Detect which cell encompasses the target text, then output its [X, Y] center coordinate. 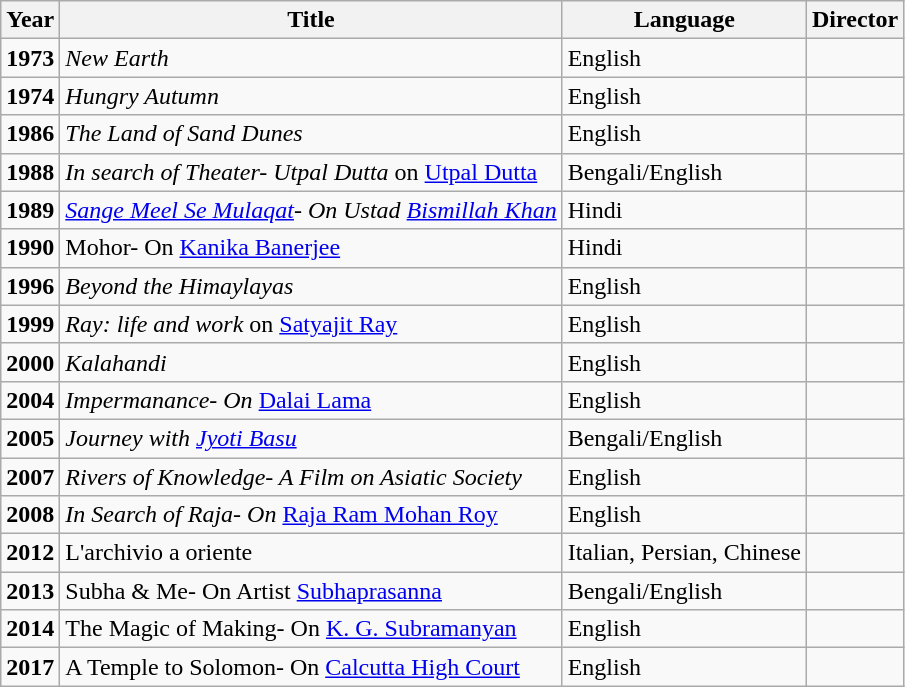
2005 [30, 438]
2012 [30, 553]
2014 [30, 629]
1986 [30, 134]
A Temple to Solomon- On Calcutta High Court [311, 667]
2000 [30, 362]
Rivers of Knowledge- A Film on Asiatic Society [311, 477]
Sange Meel Se Mulaqat- On Ustad Bismillah Khan [311, 210]
2013 [30, 591]
Impermanance- On Dalai Lama [311, 400]
1973 [30, 58]
The Magic of Making- On K. G. Subramanyan [311, 629]
Language [684, 20]
Hungry Autumn [311, 96]
Ray: life and work on Satyajit Ray [311, 324]
Director [856, 20]
In Search of Raja- On Raja Ram Mohan Roy [311, 515]
Beyond the Himaylayas [311, 286]
Title [311, 20]
2007 [30, 477]
Kalahandi [311, 362]
Year [30, 20]
In search of Theater- Utpal Dutta on Utpal Dutta [311, 172]
2017 [30, 667]
2004 [30, 400]
Subha & Me- On Artist Subhaprasanna [311, 591]
1988 [30, 172]
1989 [30, 210]
1996 [30, 286]
The Land of Sand Dunes [311, 134]
New Earth [311, 58]
L'archivio a oriente [311, 553]
Journey with Jyoti Basu [311, 438]
1999 [30, 324]
2008 [30, 515]
Italian, Persian, Chinese [684, 553]
Mohor- On Kanika Banerjee [311, 248]
1990 [30, 248]
1974 [30, 96]
